For the text-containing cell, return its midpoint in [x, y] coordinate format. 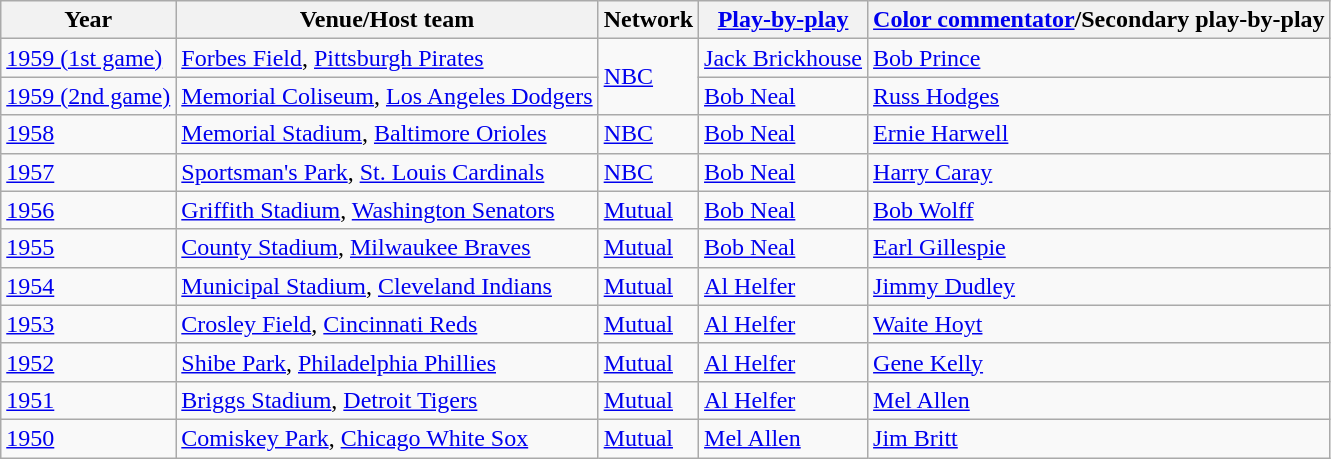
County Stadium, Milwaukee Braves [387, 248]
Waite Hoyt [1100, 324]
Gene Kelly [1100, 362]
Play-by-play [784, 20]
1954 [88, 286]
Bob Wolff [1100, 210]
Shibe Park, Philadelphia Phillies [387, 362]
Russ Hodges [1100, 96]
1959 (2nd game) [88, 96]
Jim Britt [1100, 438]
1950 [88, 438]
Color commentator/Secondary play-by-play [1100, 20]
1956 [88, 210]
Ernie Harwell [1100, 134]
1952 [88, 362]
Municipal Stadium, Cleveland Indians [387, 286]
Forbes Field, Pittsburgh Pirates [387, 58]
Harry Caray [1100, 172]
Sportsman's Park, St. Louis Cardinals [387, 172]
Jack Brickhouse [784, 58]
Jimmy Dudley [1100, 286]
1958 [88, 134]
1959 (1st game) [88, 58]
1951 [88, 400]
Earl Gillespie [1100, 248]
1955 [88, 248]
Comiskey Park, Chicago White Sox [387, 438]
Briggs Stadium, Detroit Tigers [387, 400]
Crosley Field, Cincinnati Reds [387, 324]
Year [88, 20]
Griffith Stadium, Washington Senators [387, 210]
Bob Prince [1100, 58]
Venue/Host team [387, 20]
Memorial Stadium, Baltimore Orioles [387, 134]
Network [648, 20]
1953 [88, 324]
1957 [88, 172]
Memorial Coliseum, Los Angeles Dodgers [387, 96]
